Scan for the cell matching the given text and deliver its (x, y) coordinate at center. 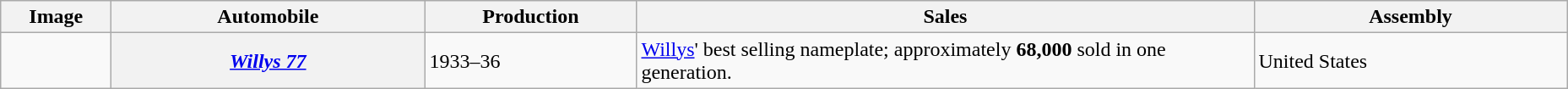
Willys 77 (269, 61)
Assembly (1410, 17)
United States (1410, 61)
Automobile (269, 17)
Willys' best selling nameplate; approximately 68,000 sold in one generation. (946, 61)
Sales (946, 17)
Image (56, 17)
Production (530, 17)
1933–36 (530, 61)
